For the text-containing cell, return its midpoint in (x, y) coordinate format. 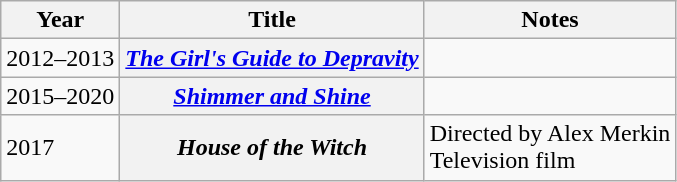
Shimmer and Shine (272, 96)
2015–2020 (60, 96)
Directed by Alex MerkinTelevision film (550, 148)
House of the Witch (272, 148)
Notes (550, 20)
Year (60, 20)
2017 (60, 148)
The Girl's Guide to Depravity (272, 58)
2012–2013 (60, 58)
Title (272, 20)
